Find where the given text appears and provide that cell's center as [x, y] coordinate. 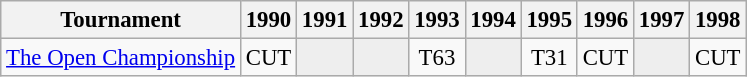
1990 [268, 20]
1997 [661, 20]
1998 [718, 20]
1991 [325, 20]
1995 [549, 20]
1996 [605, 20]
Tournament [121, 20]
1993 [437, 20]
1994 [493, 20]
T63 [437, 58]
T31 [549, 58]
1992 [381, 20]
The Open Championship [121, 58]
